Return (X, Y) of the center of cell containing provided text 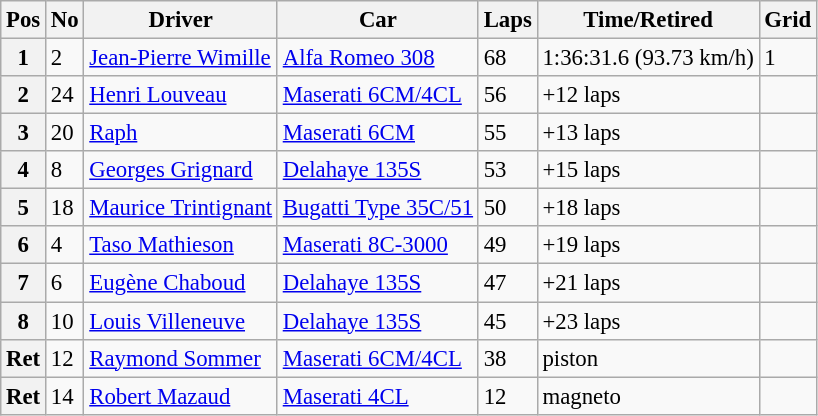
50 (508, 208)
+19 laps (648, 245)
5 (24, 208)
49 (508, 245)
piston (648, 358)
56 (508, 95)
Maserati 8C-3000 (378, 245)
Laps (508, 20)
Pos (24, 20)
Jean-Pierre Wimille (180, 58)
24 (65, 95)
Taso Mathieson (180, 245)
No (65, 20)
18 (65, 208)
55 (508, 133)
53 (508, 170)
+21 laps (648, 283)
+12 laps (648, 95)
Louis Villeneuve (180, 321)
Time/Retired (648, 20)
+23 laps (648, 321)
Henri Louveau (180, 95)
+13 laps (648, 133)
Grid (788, 20)
1:36:31.6 (93.73 km/h) (648, 58)
Raph (180, 133)
Driver (180, 20)
Georges Grignard (180, 170)
Eugène Chaboud (180, 283)
38 (508, 358)
Bugatti Type 35C/51 (378, 208)
10 (65, 321)
Maserati 4CL (378, 396)
Car (378, 20)
45 (508, 321)
Robert Mazaud (180, 396)
7 (24, 283)
Alfa Romeo 308 (378, 58)
68 (508, 58)
47 (508, 283)
3 (24, 133)
Maserati 6CM (378, 133)
+18 laps (648, 208)
Maurice Trintignant (180, 208)
20 (65, 133)
+15 laps (648, 170)
Raymond Sommer (180, 358)
14 (65, 396)
magneto (648, 396)
